Provide the [x, y] coordinate of the cell's center where the given text is located.  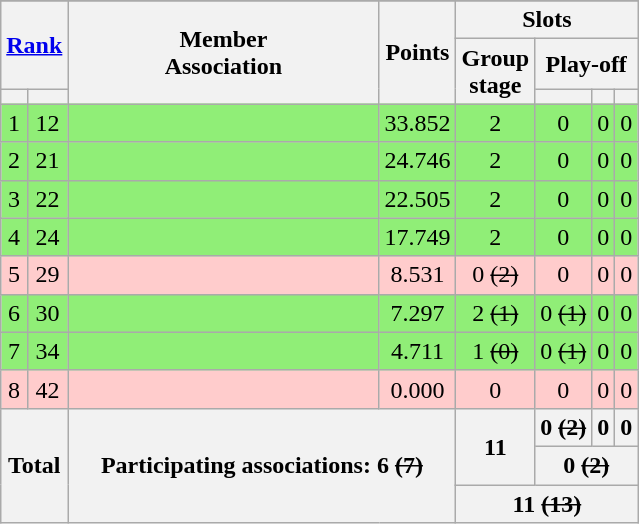
Participating associations: 6 (7) [262, 465]
1 (0) [496, 351]
34 [47, 351]
11 [496, 446]
22.505 [418, 199]
0.000 [418, 389]
4 [14, 237]
5 [14, 275]
21 [47, 161]
2 (1) [496, 313]
8.531 [418, 275]
33.852 [418, 123]
24.746 [418, 161]
3 [14, 199]
17.749 [418, 237]
42 [47, 389]
7 [14, 351]
22 [47, 199]
12 [47, 123]
6 [14, 313]
4.711 [418, 351]
30 [47, 313]
1 [14, 123]
Groupstage [496, 72]
7.297 [418, 313]
Rank [34, 45]
Play-off [586, 64]
24 [47, 237]
MemberAssociation [224, 52]
8 [14, 389]
29 [47, 275]
Total [34, 465]
Points [418, 52]
11 (13) [547, 503]
Slots [547, 20]
